Provide the [x, y] coordinate of the cell's center where the given text is located.  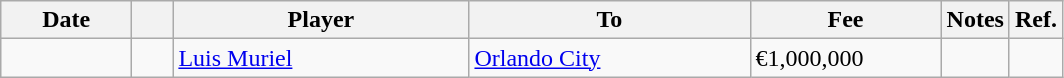
To [610, 20]
Ref. [1036, 20]
Player [321, 20]
Orlando City [610, 58]
€1,000,000 [846, 58]
Fee [846, 20]
Notes [975, 20]
Date [66, 20]
Luis Muriel [321, 58]
